Provide the [X, Y] coordinate of the cell's center where the given text is located.  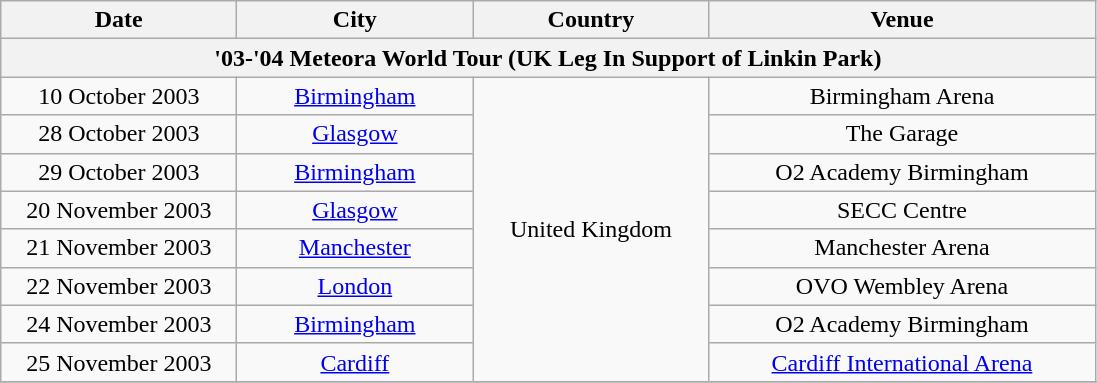
25 November 2003 [119, 362]
Cardiff [355, 362]
24 November 2003 [119, 324]
10 October 2003 [119, 96]
United Kingdom [591, 229]
Manchester [355, 248]
SECC Centre [902, 210]
22 November 2003 [119, 286]
City [355, 20]
The Garage [902, 134]
Venue [902, 20]
OVO Wembley Arena [902, 286]
28 October 2003 [119, 134]
20 November 2003 [119, 210]
Manchester Arena [902, 248]
Birmingham Arena [902, 96]
21 November 2003 [119, 248]
'03-'04 Meteora World Tour (UK Leg In Support of Linkin Park) [548, 58]
London [355, 286]
Date [119, 20]
Cardiff International Arena [902, 362]
Country [591, 20]
29 October 2003 [119, 172]
